Extract the (x, y) coordinate from the center of the cell holding the provided text.  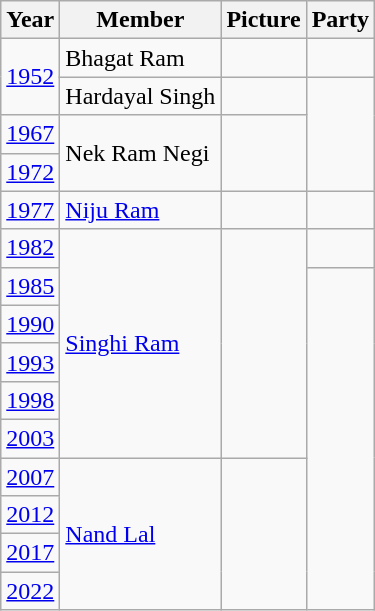
1977 (30, 210)
1967 (30, 134)
2012 (30, 515)
Nand Lal (140, 534)
2007 (30, 477)
Member (140, 20)
Singhi Ram (140, 343)
Bhagat Ram (140, 58)
2017 (30, 553)
1972 (30, 172)
1985 (30, 286)
Picture (264, 20)
1982 (30, 248)
1990 (30, 324)
Hardayal Singh (140, 96)
1952 (30, 77)
1993 (30, 362)
Nek Ram Negi (140, 153)
2022 (30, 591)
Niju Ram (140, 210)
2003 (30, 438)
Year (30, 20)
1998 (30, 400)
Party (340, 20)
